From the cell containing the given text, extract its center point as (x, y) coordinate. 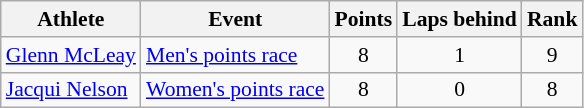
1 (460, 55)
Jacqui Nelson (71, 90)
9 (552, 55)
Athlete (71, 19)
Event (236, 19)
Men's points race (236, 55)
Glenn McLeay (71, 55)
Women's points race (236, 90)
Points (363, 19)
Laps behind (460, 19)
Rank (552, 19)
0 (460, 90)
